From the cell containing the given text, extract its center point as (X, Y) coordinate. 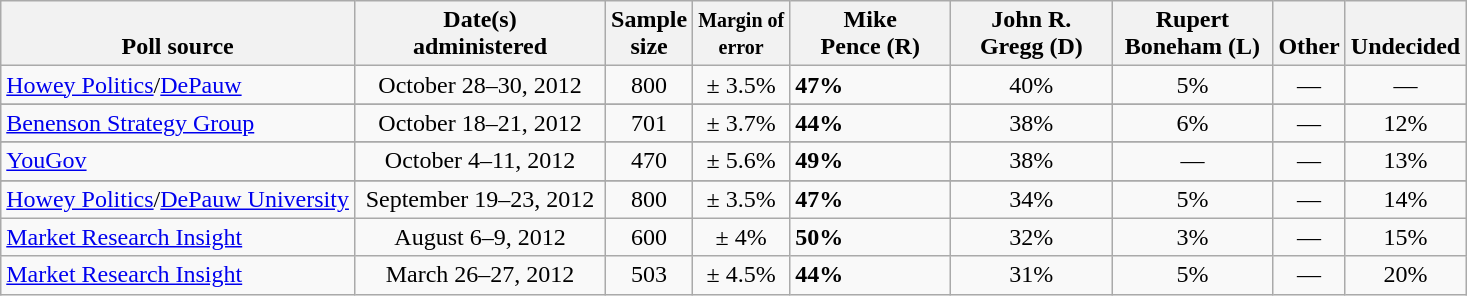
3% (1192, 237)
September 19–23, 2012 (480, 199)
October 28–30, 2012 (480, 85)
John R.Gregg (D) (1032, 34)
600 (650, 237)
± 4.5% (742, 275)
Howey Politics/DePauw University (178, 199)
Margin oferror (742, 34)
49% (870, 161)
YouGov (178, 161)
34% (1032, 199)
± 3.7% (742, 123)
August 6–9, 2012 (480, 237)
13% (1405, 161)
Date(s)administered (480, 34)
RupertBoneham (L) (1192, 34)
Undecided (1405, 34)
October 4–11, 2012 (480, 161)
March 26–27, 2012 (480, 275)
31% (1032, 275)
Other (1309, 34)
701 (650, 123)
50% (870, 237)
Howey Politics/DePauw (178, 85)
Benenson Strategy Group (178, 123)
Samplesize (650, 34)
20% (1405, 275)
503 (650, 275)
6% (1192, 123)
12% (1405, 123)
± 4% (742, 237)
14% (1405, 199)
± 5.6% (742, 161)
MikePence (R) (870, 34)
32% (1032, 237)
15% (1405, 237)
470 (650, 161)
40% (1032, 85)
October 18–21, 2012 (480, 123)
Poll source (178, 34)
